Return the [X, Y] coordinate for the center point of the cell that contains the specified text.  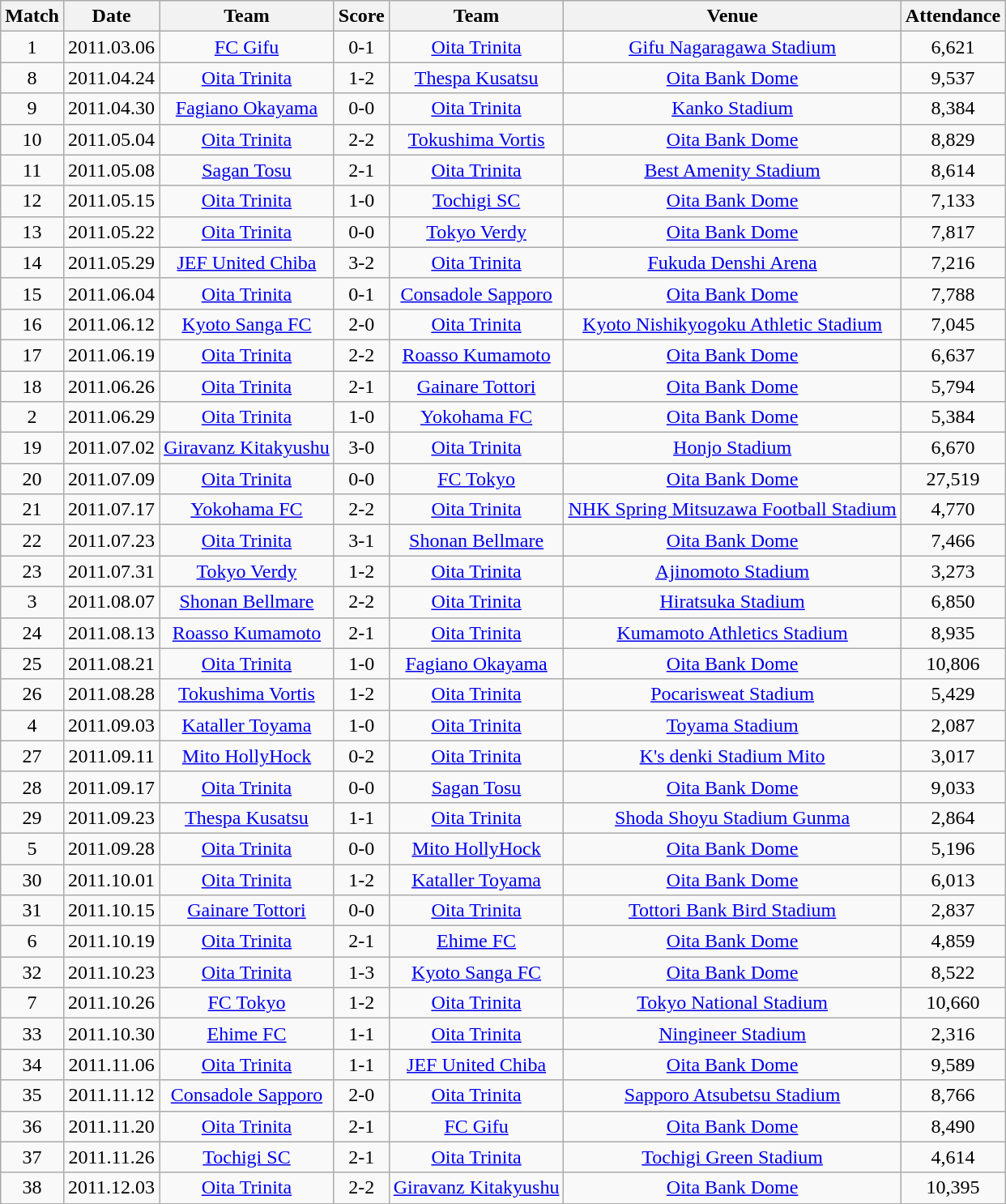
25 [32, 664]
10,660 [953, 1003]
32 [32, 972]
Toyama Stadium [732, 725]
2011.07.31 [111, 571]
8,614 [953, 170]
2 [32, 417]
30 [32, 879]
4,770 [953, 510]
2011.07.17 [111, 510]
6,637 [953, 355]
9 [32, 109]
2011.06.04 [111, 293]
2011.05.22 [111, 232]
6,013 [953, 879]
12 [32, 201]
2011.06.19 [111, 355]
6 [32, 941]
28 [32, 787]
7,466 [953, 540]
5,794 [953, 386]
Best Amenity Stadium [732, 170]
36 [32, 1126]
1 [32, 47]
38 [32, 1188]
7,045 [953, 324]
3-1 [361, 540]
2011.10.30 [111, 1034]
2011.04.30 [111, 109]
NHK Spring Mitsuzawa Football Stadium [732, 510]
2011.06.26 [111, 386]
2011.11.20 [111, 1126]
5,384 [953, 417]
8,766 [953, 1095]
33 [32, 1034]
4,859 [953, 941]
10 [32, 139]
8,935 [953, 633]
8,490 [953, 1126]
2011.10.19 [111, 941]
34 [32, 1065]
Kyoto Nishikyogoku Athletic Stadium [732, 324]
27,519 [953, 479]
6,670 [953, 448]
31 [32, 911]
9,589 [953, 1065]
2,837 [953, 911]
Date [111, 16]
37 [32, 1157]
2011.08.28 [111, 694]
7,817 [953, 232]
18 [32, 386]
Ningineer Stadium [732, 1034]
Gifu Nagaragawa Stadium [732, 47]
2011.06.29 [111, 417]
2,087 [953, 725]
19 [32, 448]
2011.10.01 [111, 879]
16 [32, 324]
2011.07.23 [111, 540]
8,829 [953, 139]
Pocarisweat Stadium [732, 694]
Honjo Stadium [732, 448]
7,216 [953, 263]
5,196 [953, 848]
2011.03.06 [111, 47]
Match [32, 16]
Tokyo National Stadium [732, 1003]
2011.08.13 [111, 633]
2011.05.08 [111, 170]
Tochigi Green Stadium [732, 1157]
2011.09.11 [111, 756]
Tottori Bank Bird Stadium [732, 911]
2011.10.23 [111, 972]
10,806 [953, 664]
Attendance [953, 16]
24 [32, 633]
29 [32, 818]
7 [32, 1003]
15 [32, 293]
8 [32, 78]
35 [32, 1095]
27 [32, 756]
5,429 [953, 694]
2011.07.02 [111, 448]
13 [32, 232]
2,864 [953, 818]
2011.04.24 [111, 78]
Venue [732, 16]
23 [32, 571]
2011.11.12 [111, 1095]
7,133 [953, 201]
Kumamoto Athletics Stadium [732, 633]
2011.08.07 [111, 602]
6,621 [953, 47]
3-2 [361, 263]
3,017 [953, 756]
K's denki Stadium Mito [732, 756]
2011.11.26 [111, 1157]
Sapporo Atsubetsu Stadium [732, 1095]
20 [32, 479]
3-0 [361, 448]
8,384 [953, 109]
8,522 [953, 972]
2011.07.09 [111, 479]
2011.10.26 [111, 1003]
2011.10.15 [111, 911]
2011.09.17 [111, 787]
2011.06.12 [111, 324]
6,850 [953, 602]
2011.09.03 [111, 725]
22 [32, 540]
2011.05.15 [111, 201]
2011.12.03 [111, 1188]
21 [32, 510]
11 [32, 170]
10,395 [953, 1188]
26 [32, 694]
1-3 [361, 972]
2011.05.29 [111, 263]
2011.09.28 [111, 848]
2011.05.04 [111, 139]
3,273 [953, 571]
9,033 [953, 787]
0-2 [361, 756]
2011.08.21 [111, 664]
Score [361, 16]
Shoda Shoyu Stadium Gunma [732, 818]
17 [32, 355]
2011.11.06 [111, 1065]
7,788 [953, 293]
Ajinomoto Stadium [732, 571]
Fukuda Denshi Arena [732, 263]
2011.09.23 [111, 818]
3 [32, 602]
2,316 [953, 1034]
14 [32, 263]
5 [32, 848]
Hiratsuka Stadium [732, 602]
4 [32, 725]
Kanko Stadium [732, 109]
9,537 [953, 78]
4,614 [953, 1157]
